Output the [X, Y] coordinate of the center of the cell containing the given text.  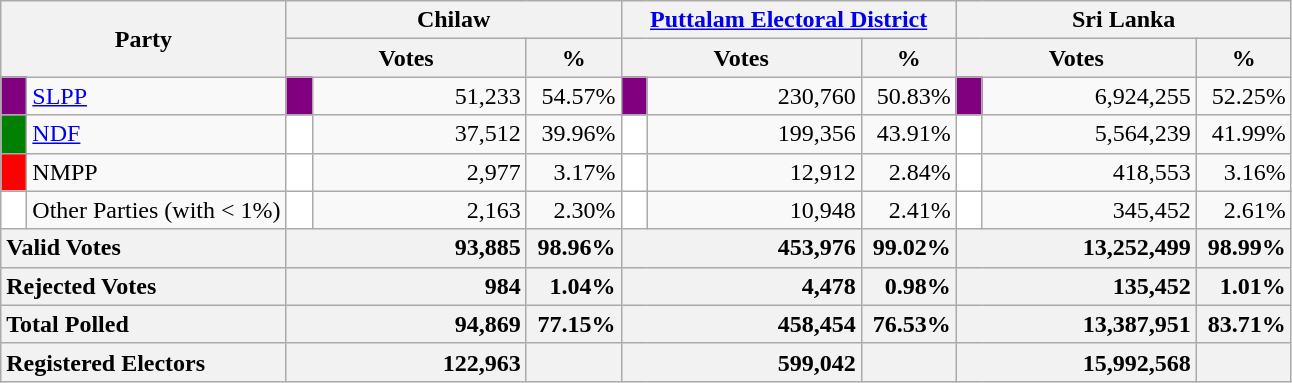
5,564,239 [1089, 134]
Other Parties (with < 1%) [156, 210]
13,252,499 [1076, 248]
Party [144, 39]
13,387,951 [1076, 324]
43.91% [908, 134]
SLPP [156, 96]
NDF [156, 134]
230,760 [754, 96]
41.99% [1244, 134]
Chilaw [454, 20]
2,163 [419, 210]
Sri Lanka [1124, 20]
984 [406, 286]
51,233 [419, 96]
Valid Votes [144, 248]
Registered Electors [144, 362]
98.99% [1244, 248]
2.30% [574, 210]
Puttalam Electoral District [788, 20]
2.61% [1244, 210]
6,924,255 [1089, 96]
1.01% [1244, 286]
135,452 [1076, 286]
39.96% [574, 134]
0.98% [908, 286]
199,356 [754, 134]
77.15% [574, 324]
418,553 [1089, 172]
1.04% [574, 286]
2.41% [908, 210]
122,963 [406, 362]
Total Polled [144, 324]
52.25% [1244, 96]
10,948 [754, 210]
83.71% [1244, 324]
3.17% [574, 172]
345,452 [1089, 210]
93,885 [406, 248]
94,869 [406, 324]
76.53% [908, 324]
15,992,568 [1076, 362]
37,512 [419, 134]
54.57% [574, 96]
50.83% [908, 96]
599,042 [741, 362]
3.16% [1244, 172]
12,912 [754, 172]
458,454 [741, 324]
2.84% [908, 172]
2,977 [419, 172]
453,976 [741, 248]
Rejected Votes [144, 286]
4,478 [741, 286]
NMPP [156, 172]
99.02% [908, 248]
98.96% [574, 248]
